Pinpoint the cell where the given text exists, returning its [X, Y] midpoint coordinate. 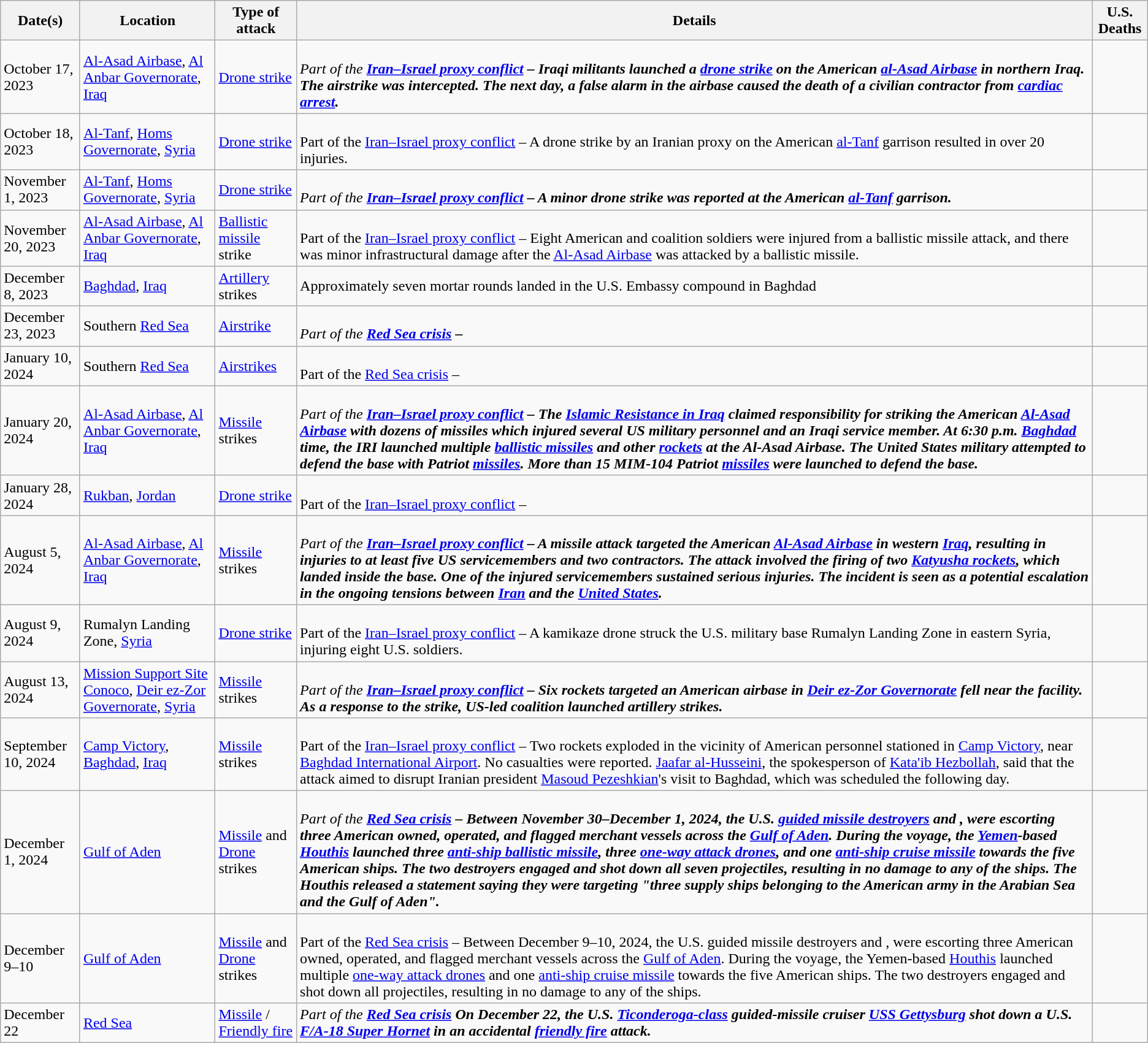
Rukban, Jordan [147, 495]
Camp Victory, Baghdad, Iraq [147, 754]
August 9, 2024 [40, 633]
Missile / Friendly fire [256, 1023]
January 28, 2024 [40, 495]
Approximately seven mortar rounds landed in the U.S. Embassy compound in Baghdad [694, 286]
October 18, 2023 [40, 142]
Part of the Iran–Israel proxy conflict – A minor drone strike was reported at the American al-Tanf garrison. [694, 190]
Artillery strikes [256, 286]
Details [694, 21]
Part of the Iran–Israel proxy conflict – A drone strike by an Iranian proxy on the American al-Tanf garrison resulted in over 20 injuries. [694, 142]
Red Sea [147, 1023]
August 5, 2024 [40, 560]
Part of the Iran–Israel proxy conflict – [694, 495]
December 8, 2023 [40, 286]
December 9–10 [40, 958]
December 22 [40, 1023]
U.S. Deaths [1120, 21]
December 1, 2024 [40, 852]
August 13, 2024 [40, 689]
November 20, 2023 [40, 238]
Date(s) [40, 21]
Mission Support Site Conoco, Deir ez-Zor Governorate, Syria [147, 689]
September 10, 2024 [40, 754]
Location [147, 21]
December 23, 2023 [40, 326]
Type of attack [256, 21]
January 20, 2024 [40, 430]
November 1, 2023 [40, 190]
Ballistic missile strike [256, 238]
Rumalyn Landing Zone, Syria [147, 633]
October 17, 2023 [40, 77]
Airstrike [256, 326]
January 10, 2024 [40, 365]
Airstrikes [256, 365]
Baghdad, Iraq [147, 286]
